Capture the cell that displays the provided text and extract its (x, y) central coordinate. 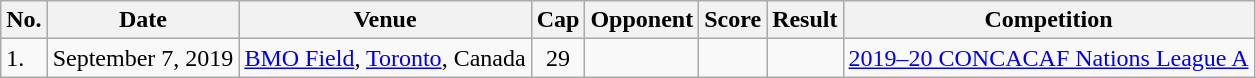
Opponent (642, 20)
No. (24, 20)
Competition (1048, 20)
Score (733, 20)
1. (24, 58)
Venue (385, 20)
29 (558, 58)
Date (143, 20)
September 7, 2019 (143, 58)
BMO Field, Toronto, Canada (385, 58)
Result (805, 20)
2019–20 CONCACAF Nations League A (1048, 58)
Cap (558, 20)
